Pinpoint the cell where the given text exists, returning its [x, y] midpoint coordinate. 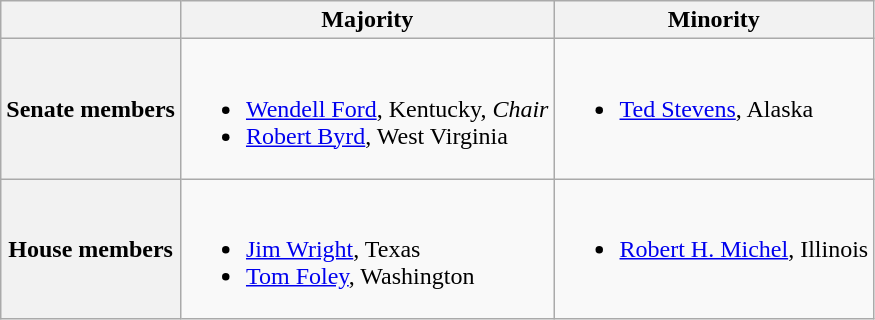
Wendell Ford, Kentucky, ChairRobert Byrd, West Virginia [367, 109]
Minority [714, 20]
House members [91, 249]
Robert H. Michel, Illinois [714, 249]
Senate members [91, 109]
Jim Wright, TexasTom Foley, Washington [367, 249]
Majority [367, 20]
Ted Stevens, Alaska [714, 109]
